Identify which cell holds the provided text, then report its [X, Y] central coordinate. 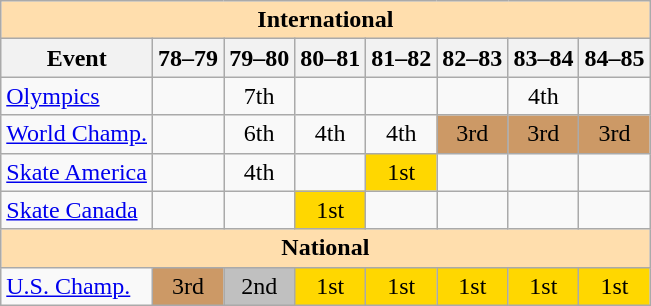
7th [260, 96]
International [326, 20]
79–80 [260, 58]
U.S. Champ. [77, 286]
Event [77, 58]
National [326, 248]
80–81 [330, 58]
78–79 [188, 58]
81–82 [402, 58]
Skate Canada [77, 210]
84–85 [614, 58]
83–84 [544, 58]
82–83 [472, 58]
2nd [260, 286]
Skate America [77, 172]
6th [260, 134]
World Champ. [77, 134]
Olympics [77, 96]
